From the cell containing the given text, extract its center point as [X, Y] coordinate. 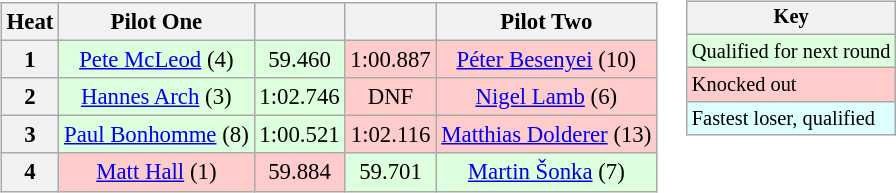
Hannes Arch (3) [156, 97]
Knocked out [791, 85]
Pilot Two [546, 22]
59.884 [300, 172]
Pete McLeod (4) [156, 60]
Fastest loser, qualified [791, 119]
1:00.521 [300, 135]
59.701 [390, 172]
59.460 [300, 60]
Paul Bonhomme (8) [156, 135]
1:02.746 [300, 97]
1:00.887 [390, 60]
Péter Besenyei (10) [546, 60]
Heat [30, 22]
2 [30, 97]
Matthias Dolderer (13) [546, 135]
4 [30, 172]
DNF [390, 97]
Martin Šonka (7) [546, 172]
Pilot One [156, 22]
Qualified for next round [791, 51]
Matt Hall (1) [156, 172]
3 [30, 135]
1 [30, 60]
Nigel Lamb (6) [546, 97]
1:02.116 [390, 135]
Key [791, 18]
